Locate the cell with the specified text and output its (x, y) center coordinate. 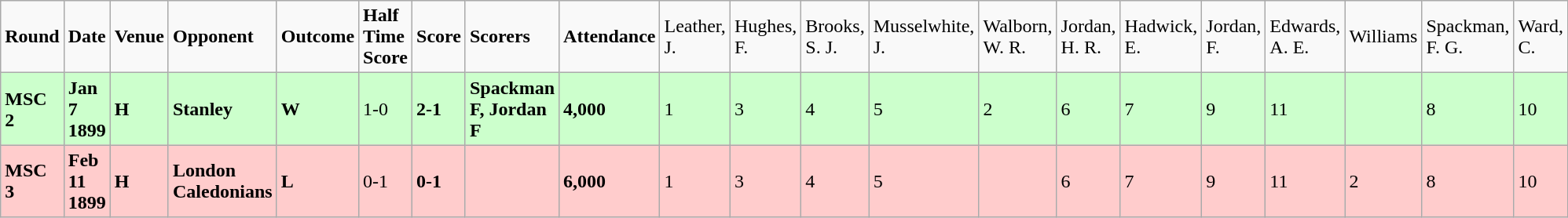
London Caledonians (222, 181)
Jan 7 1899 (86, 109)
Venue (139, 37)
Feb 11 1899 (86, 181)
MSC 2 (32, 109)
4,000 (610, 109)
Walborn, W. R. (1018, 37)
6,000 (610, 181)
Leather, J. (694, 37)
Round (32, 37)
Spackman, F. G. (1467, 37)
Spackman F, Jordan F (512, 109)
L (317, 181)
Scorers (512, 37)
Half Time Score (386, 37)
Williams (1383, 37)
Opponent (222, 37)
Date (86, 37)
Ward, C. (1541, 37)
MSC 3 (32, 181)
Edwards, A. E. (1306, 37)
Brooks, S. J. (835, 37)
Stanley (222, 109)
W (317, 109)
2-1 (439, 109)
Musselwhite, J. (924, 37)
Jordan, F. (1233, 37)
1-0 (386, 109)
Outcome (317, 37)
Hughes, F. (765, 37)
Hadwick, E. (1161, 37)
Attendance (610, 37)
Jordan, H. R. (1089, 37)
Score (439, 37)
